Locate the cell with the specified text and output its [x, y] center coordinate. 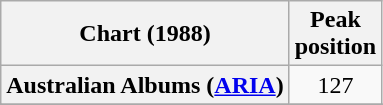
Chart (1988) [145, 34]
127 [335, 85]
Australian Albums (ARIA) [145, 85]
Peak position [335, 34]
